Identify which cell holds the provided text, then report its (x, y) central coordinate. 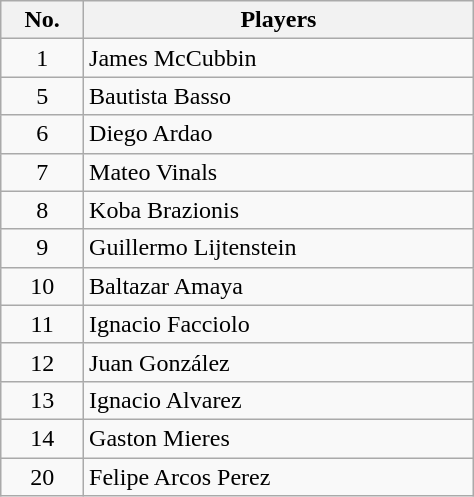
7 (42, 172)
9 (42, 248)
Gaston Mieres (279, 438)
Bautista Basso (279, 96)
5 (42, 96)
Ignacio Alvarez (279, 400)
Koba Brazionis (279, 210)
Mateo Vinals (279, 172)
Diego Ardao (279, 134)
Players (279, 20)
11 (42, 324)
Guillermo Lijtenstein (279, 248)
Baltazar Amaya (279, 286)
Felipe Arcos Perez (279, 477)
10 (42, 286)
Ignacio Facciolo (279, 324)
6 (42, 134)
Juan González (279, 362)
14 (42, 438)
James McCubbin (279, 58)
1 (42, 58)
13 (42, 400)
12 (42, 362)
8 (42, 210)
No. (42, 20)
20 (42, 477)
